Identify which cell holds the provided text, then report its [x, y] central coordinate. 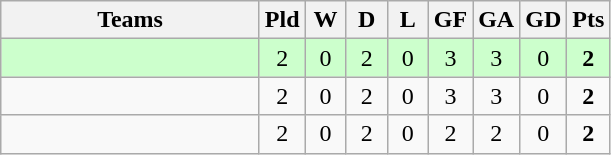
L [408, 20]
D [366, 20]
Teams [130, 20]
W [326, 20]
GA [496, 20]
GD [544, 20]
Pld [282, 20]
Pts [588, 20]
GF [450, 20]
